Pinpoint the cell where the given text exists, returning its [x, y] midpoint coordinate. 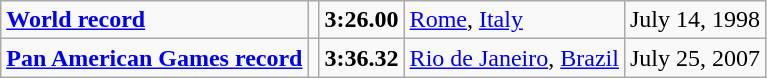
3:26.00 [362, 20]
Rio de Janeiro, Brazil [514, 58]
July 25, 2007 [694, 58]
World record [154, 20]
3:36.32 [362, 58]
July 14, 1998 [694, 20]
Rome, Italy [514, 20]
Pan American Games record [154, 58]
